Scan for the cell matching the given text and deliver its [X, Y] coordinate at center. 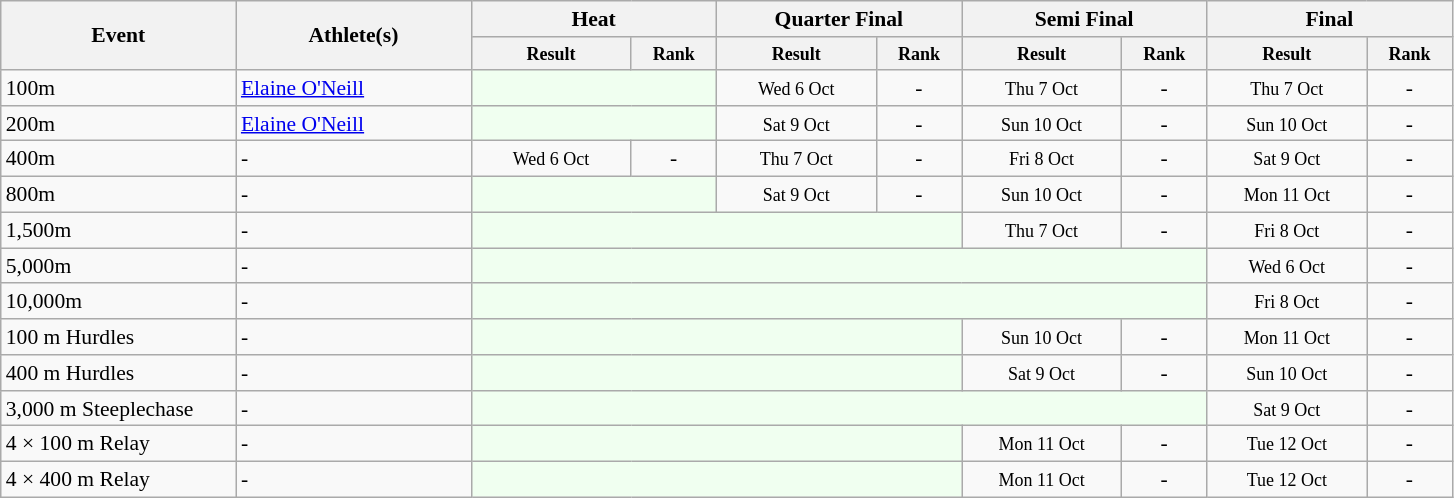
Final [1330, 19]
Quarter Final [838, 19]
100m [118, 88]
200m [118, 124]
10,000m [118, 302]
1,500m [118, 230]
Athlete(s) [354, 36]
Heat [594, 19]
5,000m [118, 266]
400m [118, 159]
3,000 m Steeplechase [118, 409]
800m [118, 195]
400 m Hurdles [118, 373]
4 × 400 m Relay [118, 480]
Event [118, 36]
Semi Final [1084, 19]
100 m Hurdles [118, 337]
4 × 100 m Relay [118, 444]
